Identify which cell holds the provided text, then report its (x, y) central coordinate. 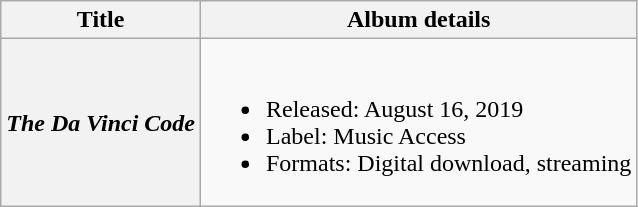
Album details (418, 20)
Released: August 16, 2019Label: Music AccessFormats: Digital download, streaming (418, 122)
Title (101, 20)
The Da Vinci Code (101, 122)
